Determine the (x, y) coordinate at the center of the cell enclosing the given text.  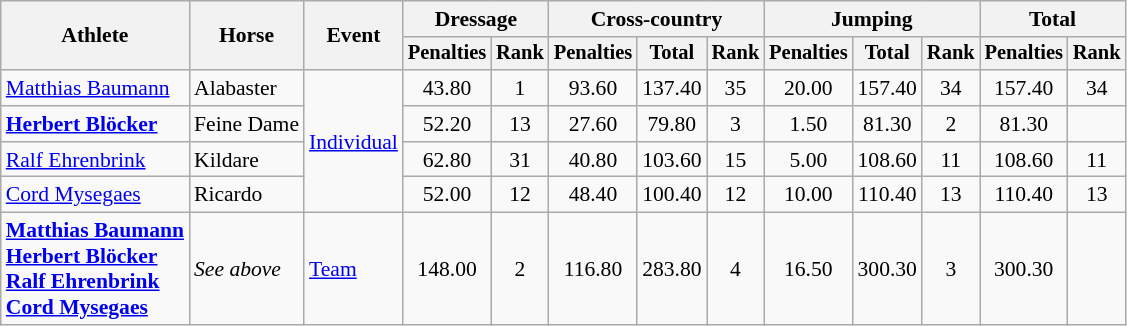
35 (736, 88)
1.50 (808, 124)
Herbert Blöcker (95, 124)
31 (520, 160)
Feine Dame (246, 124)
Matthias Baumann (95, 88)
43.80 (447, 88)
62.80 (447, 160)
Kildare (246, 160)
Cross-country (656, 19)
Athlete (95, 36)
4 (736, 269)
Event (354, 36)
Cord Mysegaes (95, 195)
5.00 (808, 160)
137.40 (672, 88)
16.50 (808, 269)
52.20 (447, 124)
27.60 (593, 124)
116.80 (593, 269)
Individual (354, 141)
79.80 (672, 124)
40.80 (593, 160)
Ralf Ehrenbrink (95, 160)
48.40 (593, 195)
148.00 (447, 269)
Horse (246, 36)
93.60 (593, 88)
Ricardo (246, 195)
100.40 (672, 195)
Jumping (872, 19)
283.80 (672, 269)
See above (246, 269)
52.00 (447, 195)
Team (354, 269)
20.00 (808, 88)
Alabaster (246, 88)
Dressage (476, 19)
Matthias BaumannHerbert BlöckerRalf EhrenbrinkCord Mysegaes (95, 269)
10.00 (808, 195)
103.60 (672, 160)
1 (520, 88)
15 (736, 160)
